Search for the cell housing the specified text and yield its (X, Y) center coordinate. 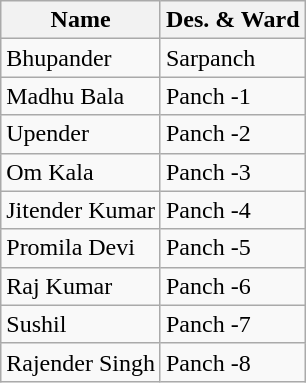
Promila Devi (81, 248)
Panch -7 (232, 324)
Sarpanch (232, 58)
Panch -4 (232, 210)
Panch -8 (232, 362)
Panch -6 (232, 286)
Bhupander (81, 58)
Jitender Kumar (81, 210)
Upender (81, 134)
Om Kala (81, 172)
Name (81, 20)
Rajender Singh (81, 362)
Des. & Ward (232, 20)
Panch -2 (232, 134)
Panch -1 (232, 96)
Panch -5 (232, 248)
Madhu Bala (81, 96)
Sushil (81, 324)
Panch -3 (232, 172)
Raj Kumar (81, 286)
